Identify which cell holds the provided text, then report its (x, y) central coordinate. 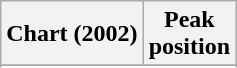
Peakposition (189, 34)
Chart (2002) (72, 34)
